Determine the (x, y) coordinate at the center of the cell enclosing the given text.  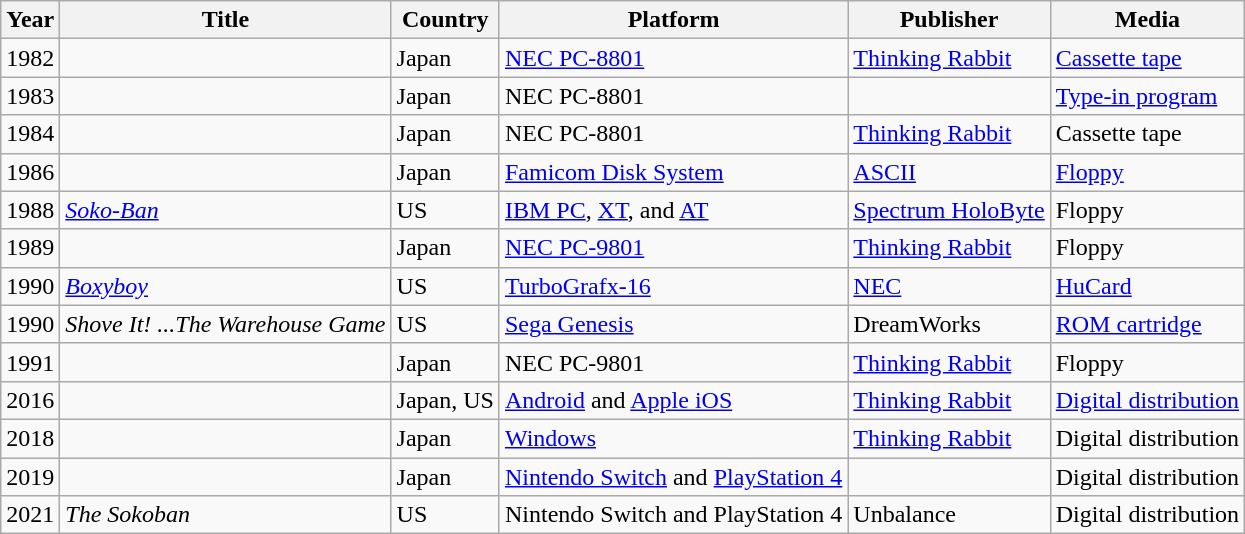
Soko-Ban (226, 210)
Unbalance (949, 515)
2021 (30, 515)
1984 (30, 134)
Boxyboy (226, 286)
Country (445, 20)
2019 (30, 477)
Sega Genesis (673, 324)
Year (30, 20)
Media (1147, 20)
1989 (30, 248)
Japan, US (445, 400)
Publisher (949, 20)
Type-in program (1147, 96)
TurboGrafx-16 (673, 286)
1988 (30, 210)
Spectrum HoloByte (949, 210)
1991 (30, 362)
DreamWorks (949, 324)
HuCard (1147, 286)
Windows (673, 438)
Shove It! ...The Warehouse Game (226, 324)
IBM PC, XT, and AT (673, 210)
Famicom Disk System (673, 172)
Android and Apple iOS (673, 400)
2018 (30, 438)
NEC (949, 286)
Title (226, 20)
ROM cartridge (1147, 324)
1982 (30, 58)
1986 (30, 172)
1983 (30, 96)
Platform (673, 20)
2016 (30, 400)
The Sokoban (226, 515)
ASCII (949, 172)
